Return the [X, Y] coordinate for the center point of the cell that contains the specified text.  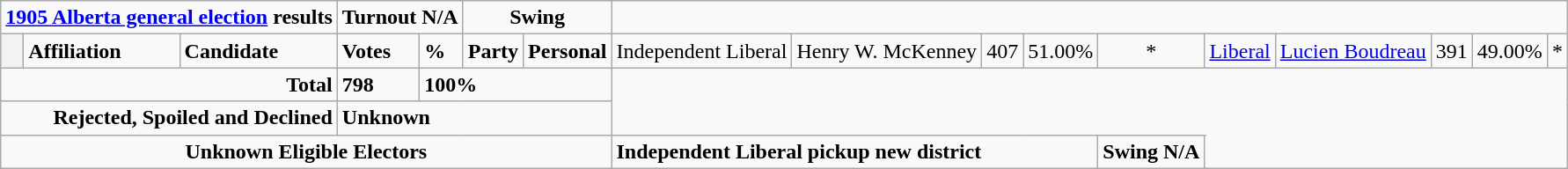
Henry W. McKenney [887, 51]
798 [378, 84]
407 [1003, 51]
Votes [378, 51]
Independent Liberal [702, 51]
Swing N/A [1151, 151]
Total [169, 84]
Party [493, 51]
391 [1452, 51]
Unknown [474, 118]
Turnout N/A [399, 18]
100% [516, 84]
49.00% [1510, 51]
Rejected, Spoiled and Declined [169, 118]
Independent Liberal pickup new district [855, 151]
Lucien Boudreau [1353, 51]
Swing [537, 18]
Candidate [259, 51]
51.00% [1061, 51]
Personal [568, 51]
% [442, 51]
Unknown Eligible Electors [306, 151]
Liberal [1240, 51]
1905 Alberta general election results [169, 18]
Affiliation [102, 51]
